Provide the (X, Y) coordinate of the cell's center where the given text is located.  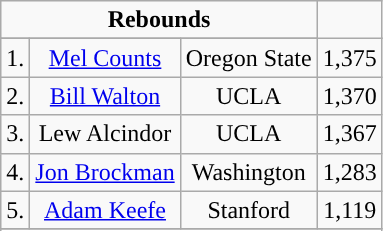
1,119 (350, 210)
3. (16, 134)
Lew Alcindor (105, 134)
Adam Keefe (105, 210)
5. (16, 210)
Jon Brockman (105, 172)
1,283 (350, 172)
Washington (248, 172)
1,370 (350, 96)
Mel Counts (105, 58)
Stanford (248, 210)
Bill Walton (105, 96)
Rebounds (159, 20)
2. (16, 96)
4. (16, 172)
1. (16, 58)
Oregon State (248, 58)
1,375 (350, 58)
1,367 (350, 134)
